Return the [x, y] coordinate for the center point of the cell that contains the specified text.  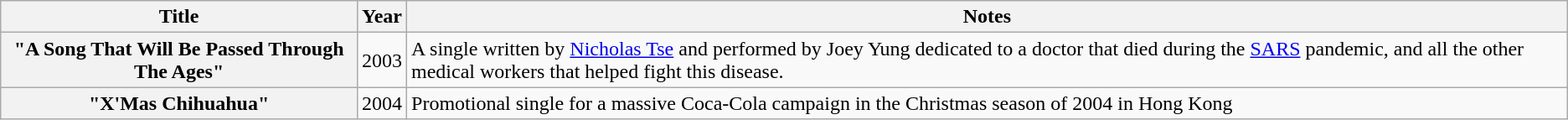
Title [179, 17]
"X'Mas Chihuahua" [179, 103]
Promotional single for a massive Coca-Cola campaign in the Christmas season of 2004 in Hong Kong [988, 103]
2003 [382, 60]
2004 [382, 103]
Notes [988, 17]
Year [382, 17]
"A Song That Will Be Passed Through The Ages" [179, 60]
